From the cell containing the given text, extract its center point as (X, Y) coordinate. 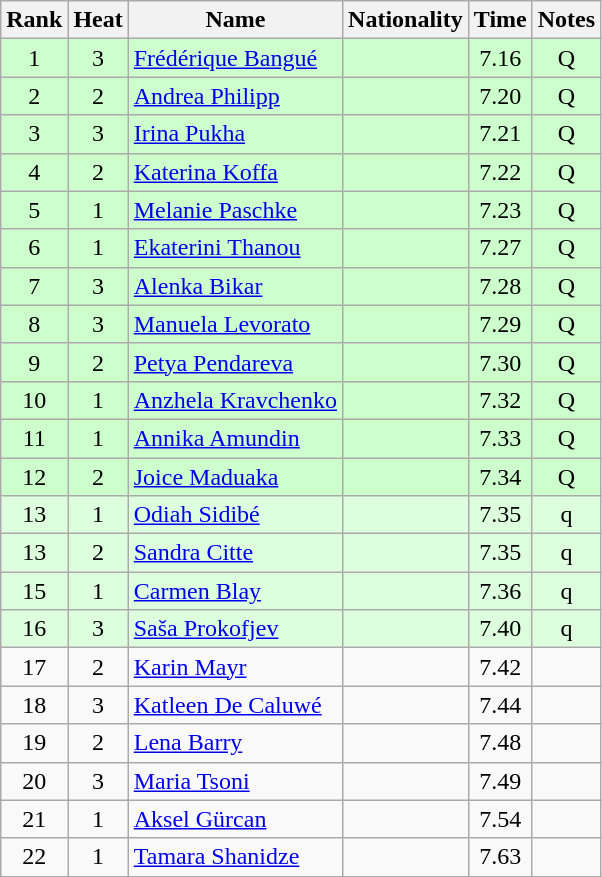
9 (34, 362)
7.36 (500, 591)
Name (235, 20)
Irina Pukha (235, 134)
Time (500, 20)
7.44 (500, 705)
6 (34, 248)
7.49 (500, 781)
Karin Mayr (235, 667)
16 (34, 629)
Andrea Philipp (235, 96)
Ekaterini Thanou (235, 248)
Aksel Gürcan (235, 819)
20 (34, 781)
Odiah Sidibé (235, 515)
22 (34, 857)
7.63 (500, 857)
Katleen De Caluwé (235, 705)
7.40 (500, 629)
Heat (98, 20)
Joice Maduaka (235, 477)
8 (34, 324)
21 (34, 819)
Carmen Blay (235, 591)
7.30 (500, 362)
7.48 (500, 743)
19 (34, 743)
Rank (34, 20)
Anzhela Kravchenko (235, 400)
Alenka Bikar (235, 286)
15 (34, 591)
5 (34, 210)
4 (34, 172)
Tamara Shanidze (235, 857)
7 (34, 286)
Lena Barry (235, 743)
Nationality (406, 20)
18 (34, 705)
Manuela Levorato (235, 324)
7.42 (500, 667)
10 (34, 400)
7.32 (500, 400)
Saša Prokofjev (235, 629)
12 (34, 477)
7.54 (500, 819)
Sandra Citte (235, 553)
7.28 (500, 286)
7.34 (500, 477)
7.33 (500, 438)
Frédérique Bangué (235, 58)
Melanie Paschke (235, 210)
Annika Amundin (235, 438)
7.23 (500, 210)
7.20 (500, 96)
7.22 (500, 172)
7.29 (500, 324)
7.16 (500, 58)
7.27 (500, 248)
Petya Pendareva (235, 362)
11 (34, 438)
Notes (566, 20)
7.21 (500, 134)
17 (34, 667)
Katerina Koffa (235, 172)
Maria Tsoni (235, 781)
